Return the (x, y) coordinate for the center point of the cell that contains the specified text.  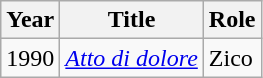
Zico (232, 58)
Role (232, 20)
Year (30, 20)
Title (132, 20)
Atto di dolore (132, 58)
1990 (30, 58)
